Find where the given text appears and provide that cell's center as (x, y) coordinate. 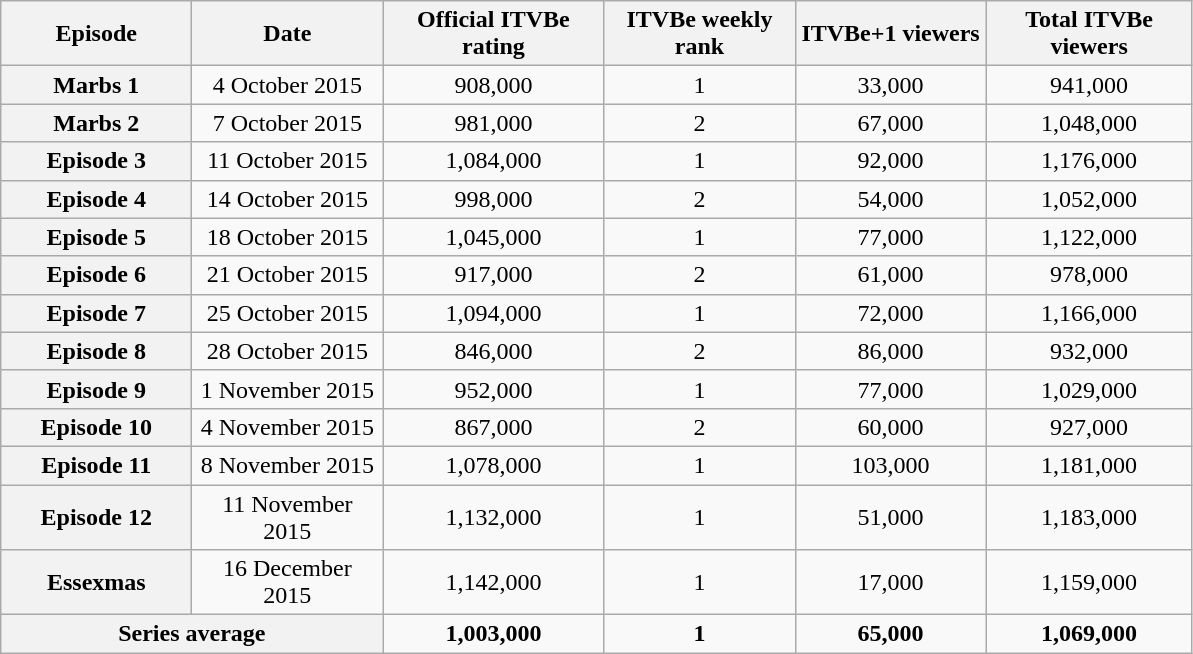
1,048,000 (1089, 123)
1,052,000 (1089, 199)
8 November 2015 (288, 465)
1,181,000 (1089, 465)
978,000 (1089, 275)
1,176,000 (1089, 161)
17,000 (890, 582)
941,000 (1089, 85)
Episode 6 (96, 275)
Episode (96, 34)
Episode 7 (96, 313)
18 October 2015 (288, 237)
ITVBe weekly rank (700, 34)
Episode 11 (96, 465)
1,094,000 (494, 313)
65,000 (890, 634)
927,000 (1089, 427)
1,183,000 (1089, 516)
998,000 (494, 199)
4 November 2015 (288, 427)
33,000 (890, 85)
25 October 2015 (288, 313)
103,000 (890, 465)
1,045,000 (494, 237)
11 October 2015 (288, 161)
1,166,000 (1089, 313)
ITVBe+1 viewers (890, 34)
14 October 2015 (288, 199)
92,000 (890, 161)
952,000 (494, 389)
1,003,000 (494, 634)
1,142,000 (494, 582)
60,000 (890, 427)
Essexmas (96, 582)
932,000 (1089, 351)
1,084,000 (494, 161)
Episode 5 (96, 237)
Series average (192, 634)
Episode 9 (96, 389)
1,122,000 (1089, 237)
Episode 10 (96, 427)
846,000 (494, 351)
Total ITVBe viewers (1089, 34)
21 October 2015 (288, 275)
917,000 (494, 275)
Episode 8 (96, 351)
72,000 (890, 313)
54,000 (890, 199)
981,000 (494, 123)
1,029,000 (1089, 389)
51,000 (890, 516)
16 December 2015 (288, 582)
Episode 4 (96, 199)
867,000 (494, 427)
28 October 2015 (288, 351)
Marbs 1 (96, 85)
1,069,000 (1089, 634)
Date (288, 34)
1,159,000 (1089, 582)
908,000 (494, 85)
1,132,000 (494, 516)
1,078,000 (494, 465)
11 November 2015 (288, 516)
4 October 2015 (288, 85)
61,000 (890, 275)
1 November 2015 (288, 389)
Episode 12 (96, 516)
7 October 2015 (288, 123)
67,000 (890, 123)
Marbs 2 (96, 123)
86,000 (890, 351)
Official ITVBe rating (494, 34)
Episode 3 (96, 161)
